Capture the cell that displays the provided text and extract its [x, y] central coordinate. 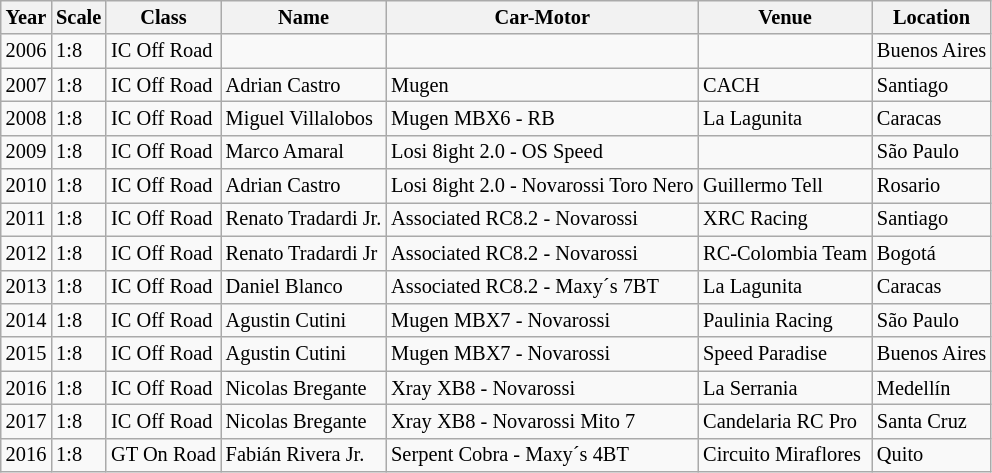
Miguel Villalobos [304, 118]
Serpent Cobra - Maxy´s 4BT [542, 455]
Associated RC8.2 - Maxy´s 7BT [542, 287]
2010 [26, 186]
Quito [932, 455]
Renato Tradardi Jr [304, 253]
2009 [26, 152]
Scale [78, 17]
Circuito Miraflores [785, 455]
Car-Motor [542, 17]
Fabián Rivera Jr. [304, 455]
2017 [26, 421]
2012 [26, 253]
Bogotá [932, 253]
Class [164, 17]
2006 [26, 51]
CACH [785, 85]
2015 [26, 354]
Paulinia Racing [785, 320]
XRC Racing [785, 219]
Guillermo Tell [785, 186]
Xray XB8 - Novarossi Mito 7 [542, 421]
Year [26, 17]
Santa Cruz [932, 421]
RC-Colombia Team [785, 253]
Renato Tradardi Jr. [304, 219]
Candelaria RC Pro [785, 421]
Mugen MBX6 - RB [542, 118]
2013 [26, 287]
GT On Road [164, 455]
Daniel Blanco [304, 287]
Rosario [932, 186]
La Serrania [785, 388]
Xray XB8 - Novarossi [542, 388]
Medellín [932, 388]
Venue [785, 17]
Name [304, 17]
Location [932, 17]
2014 [26, 320]
Losi 8ight 2.0 - Novarossi Toro Nero [542, 186]
2007 [26, 85]
Mugen [542, 85]
Speed Paradise [785, 354]
2008 [26, 118]
2011 [26, 219]
Losi 8ight 2.0 - OS Speed [542, 152]
Marco Amaral [304, 152]
